From the cell containing the given text, extract its center point as (x, y) coordinate. 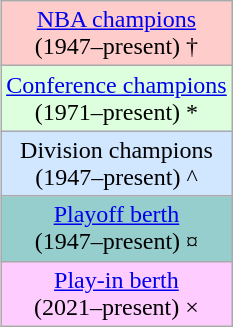
Division champions(1947–present) ^ (117, 164)
Playoff berth(1947–present) ¤ (117, 228)
NBA champions(1947–present) † (117, 34)
Play-in berth(2021–present) × (117, 294)
Conference champions(1971–present) * (117, 98)
